Identify which cell holds the provided text, then report its [X, Y] central coordinate. 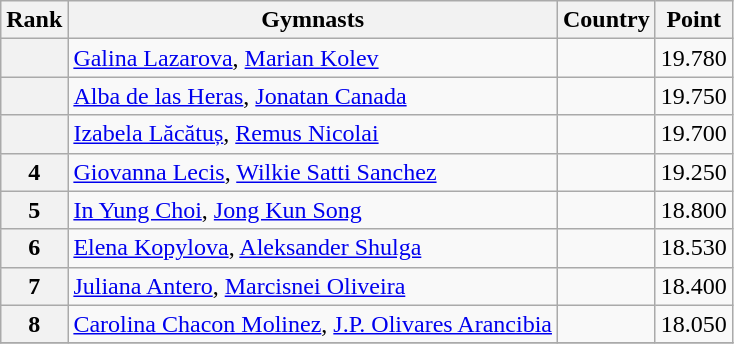
18.800 [694, 210]
18.400 [694, 286]
Galina Lazarova, Marian Kolev [313, 58]
In Yung Choi, Jong Kun Song [313, 210]
Izabela Lăcătuș, Remus Nicolai [313, 134]
19.750 [694, 96]
Alba de las Heras, Jonatan Canada [313, 96]
Elena Kopylova, Aleksander Shulga [313, 248]
Carolina Chacon Molinez, J.P. Olivares Arancibia [313, 324]
8 [34, 324]
Gymnasts [313, 20]
19.250 [694, 172]
Juliana Antero, Marcisnei Oliveira [313, 286]
4 [34, 172]
7 [34, 286]
18.530 [694, 248]
19.780 [694, 58]
Point [694, 20]
18.050 [694, 324]
19.700 [694, 134]
6 [34, 248]
Country [606, 20]
Giovanna Lecis, Wilkie Satti Sanchez [313, 172]
Rank [34, 20]
5 [34, 210]
